Output the (x, y) coordinate of the center of the cell containing the given text.  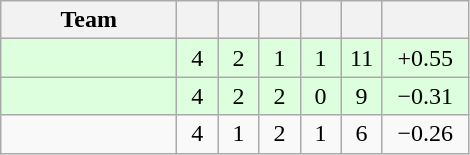
6 (362, 134)
−0.26 (425, 134)
11 (362, 58)
Team (89, 20)
+0.55 (425, 58)
9 (362, 96)
−0.31 (425, 96)
0 (320, 96)
